Capture the cell that displays the provided text and extract its (x, y) central coordinate. 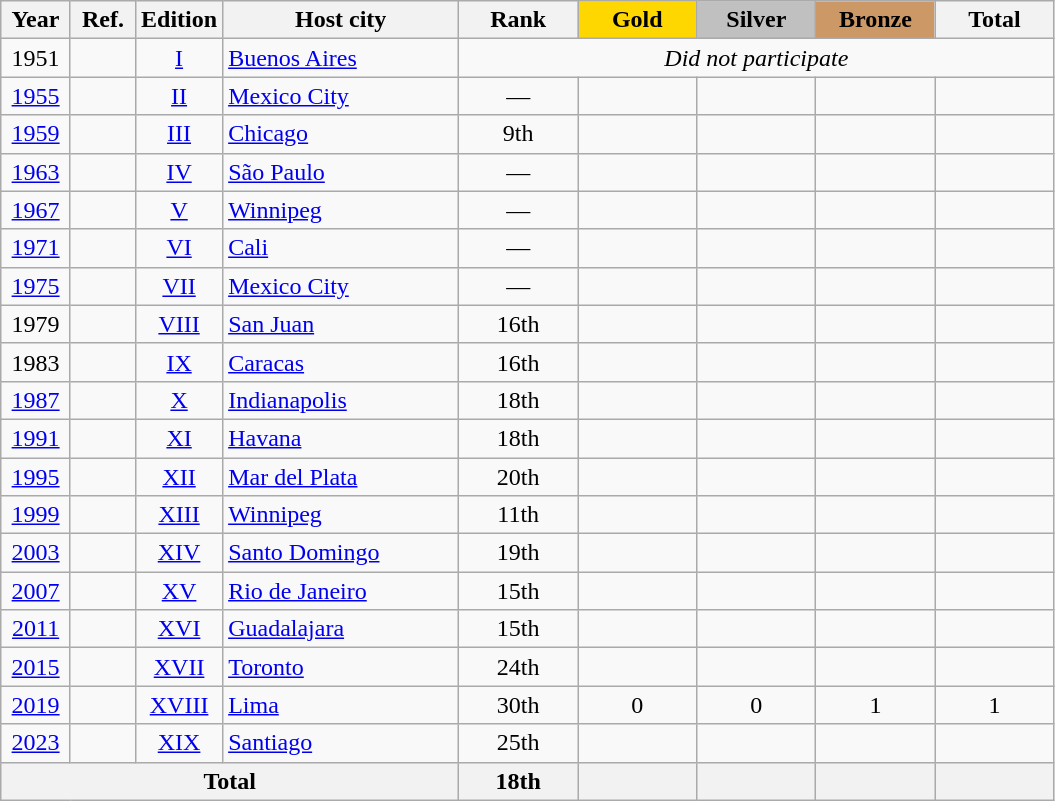
Gold (638, 20)
Buenos Aires (341, 58)
XV (180, 591)
1971 (36, 248)
Rank (518, 20)
XIV (180, 553)
Silver (756, 20)
24th (518, 667)
2015 (36, 667)
19th (518, 553)
XVIII (180, 705)
20th (518, 477)
XVII (180, 667)
2003 (36, 553)
Toronto (341, 667)
1975 (36, 286)
IX (180, 362)
Chicago (341, 134)
III (180, 134)
Lima (341, 705)
V (180, 210)
1979 (36, 324)
1967 (36, 210)
Did not participate (756, 58)
XVI (180, 629)
Cali (341, 248)
2011 (36, 629)
1983 (36, 362)
San Juan (341, 324)
Rio de Janeiro (341, 591)
1951 (36, 58)
VI (180, 248)
XIX (180, 743)
VII (180, 286)
II (180, 96)
Mar del Plata (341, 477)
1955 (36, 96)
1959 (36, 134)
1963 (36, 172)
Santiago (341, 743)
30th (518, 705)
11th (518, 515)
25th (518, 743)
X (180, 400)
XI (180, 438)
1999 (36, 515)
1995 (36, 477)
Host city (341, 20)
2019 (36, 705)
I (180, 58)
Ref. (102, 20)
Santo Domingo (341, 553)
XII (180, 477)
Edition (180, 20)
XIII (180, 515)
Bronze (876, 20)
Havana (341, 438)
Year (36, 20)
2007 (36, 591)
IV (180, 172)
São Paulo (341, 172)
1991 (36, 438)
Guadalajara (341, 629)
Caracas (341, 362)
2023 (36, 743)
Indianapolis (341, 400)
1987 (36, 400)
9th (518, 134)
VIII (180, 324)
